Return the (X, Y) coordinate for the center point of the cell that contains the specified text.  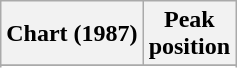
Peakposition (189, 34)
Chart (1987) (72, 34)
